Output the (x, y) coordinate of the center of the cell containing the given text.  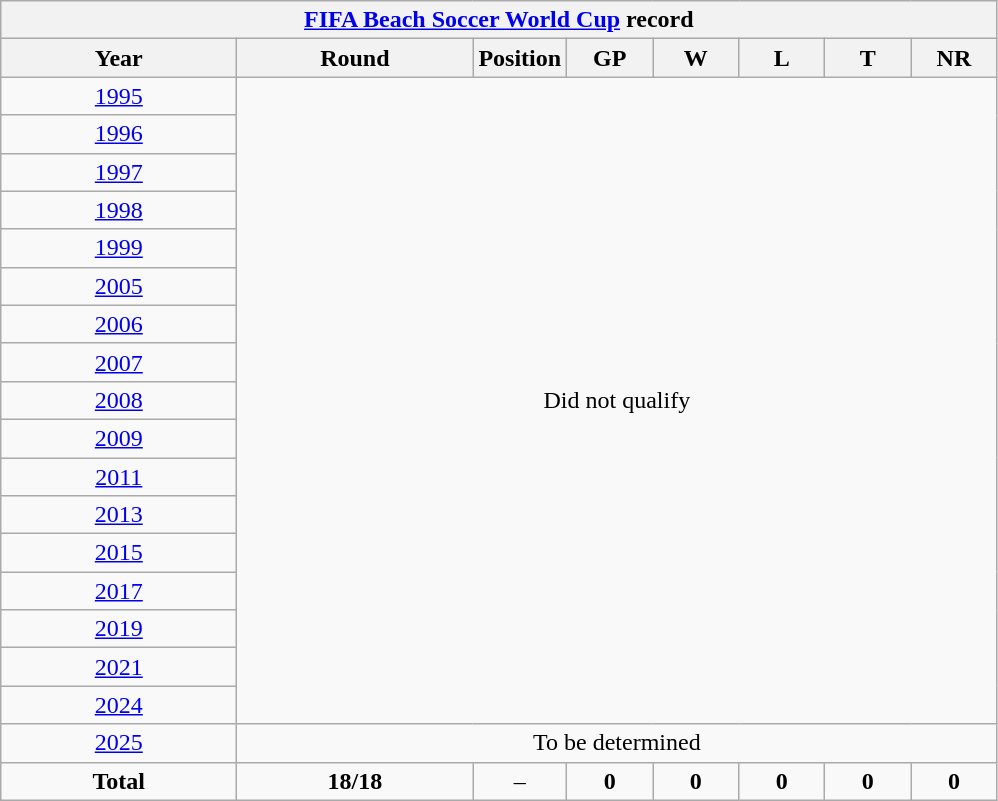
2021 (119, 667)
1995 (119, 96)
1997 (119, 172)
W (696, 58)
Total (119, 781)
Year (119, 58)
– (520, 781)
FIFA Beach Soccer World Cup record (499, 20)
1999 (119, 248)
NR (954, 58)
2015 (119, 553)
1996 (119, 134)
2009 (119, 438)
1998 (119, 210)
L (782, 58)
Did not qualify (617, 400)
T (868, 58)
2011 (119, 477)
Round (355, 58)
18/18 (355, 781)
To be determined (617, 743)
2005 (119, 286)
2008 (119, 400)
Position (520, 58)
2007 (119, 362)
GP (610, 58)
2024 (119, 705)
2019 (119, 629)
2017 (119, 591)
2013 (119, 515)
2025 (119, 743)
2006 (119, 324)
